Extract the (x, y) coordinate from the center of the cell holding the provided text.  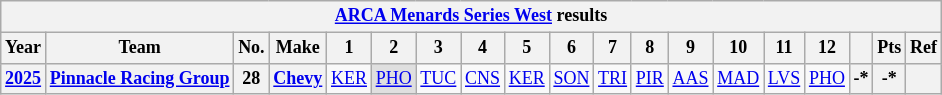
10 (738, 48)
TRI (613, 78)
11 (784, 48)
3 (438, 48)
2 (394, 48)
MAD (738, 78)
AAS (690, 78)
Year (24, 48)
4 (483, 48)
Make (298, 48)
SON (572, 78)
LVS (784, 78)
Team (139, 48)
Chevy (298, 78)
6 (572, 48)
2025 (24, 78)
Pts (890, 48)
12 (828, 48)
8 (650, 48)
CNS (483, 78)
Pinnacle Racing Group (139, 78)
ARCA Menards Series West results (472, 16)
TUC (438, 78)
PIR (650, 78)
28 (252, 78)
9 (690, 48)
No. (252, 48)
Ref (924, 48)
7 (613, 48)
1 (350, 48)
5 (526, 48)
